Locate the cell with the specified text and output its (X, Y) center coordinate. 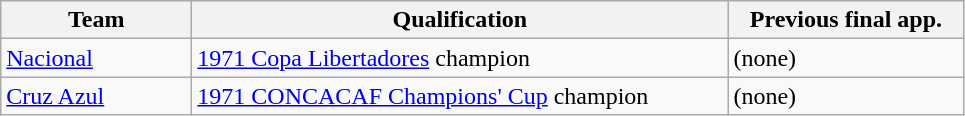
Nacional (96, 58)
1971 Copa Libertadores champion (460, 58)
Previous final app. (846, 20)
1971 CONCACAF Champions' Cup champion (460, 96)
Cruz Azul (96, 96)
Qualification (460, 20)
Team (96, 20)
